From the cell containing the given text, extract its center point as [X, Y] coordinate. 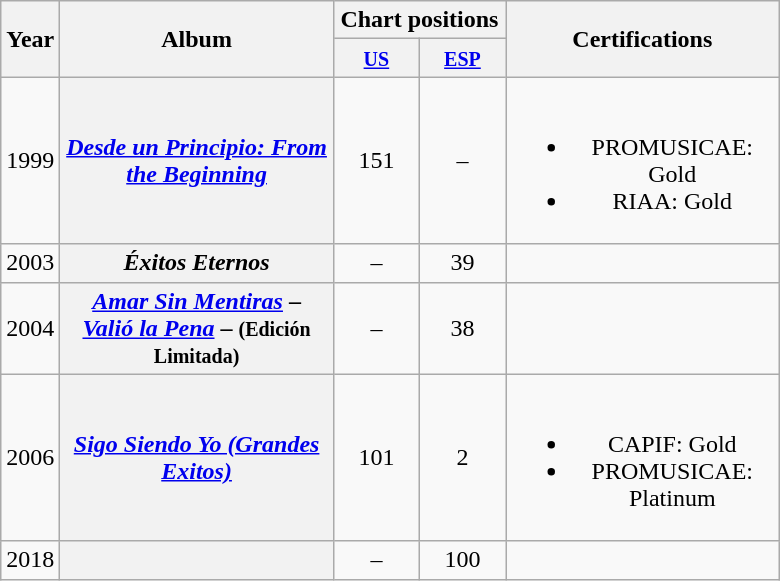
Chart positions [419, 20]
2004 [30, 328]
ESP [462, 58]
2 [462, 458]
100 [462, 560]
38 [462, 328]
2003 [30, 263]
151 [376, 160]
Year [30, 39]
Desde un Principio: From the Beginning [197, 160]
CAPIF: GoldPROMUSICAE: Platinum [643, 458]
Amar Sin Mentiras – Valió la Pena – (Edición Limitada) [197, 328]
Certifications [643, 39]
39 [462, 263]
Sigo Siendo Yo (Grandes Exitos) [197, 458]
US [376, 58]
1999 [30, 160]
101 [376, 458]
2018 [30, 560]
Album [197, 39]
Éxitos Eternos [197, 263]
PROMUSICAE: GoldRIAA: Gold [643, 160]
2006 [30, 458]
